Determine the [x, y] coordinate at the center of the cell enclosing the given text.  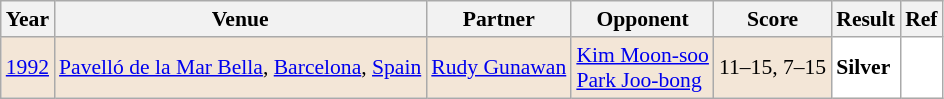
1992 [28, 68]
Ref [921, 19]
11–15, 7–15 [772, 68]
Opponent [642, 19]
Year [28, 19]
Partner [498, 19]
Rudy Gunawan [498, 68]
Venue [240, 19]
Kim Moon-soo Park Joo-bong [642, 68]
Result [866, 19]
Score [772, 19]
Pavelló de la Mar Bella, Barcelona, Spain [240, 68]
Silver [866, 68]
